Extract the [x, y] coordinate from the center of the cell holding the provided text.  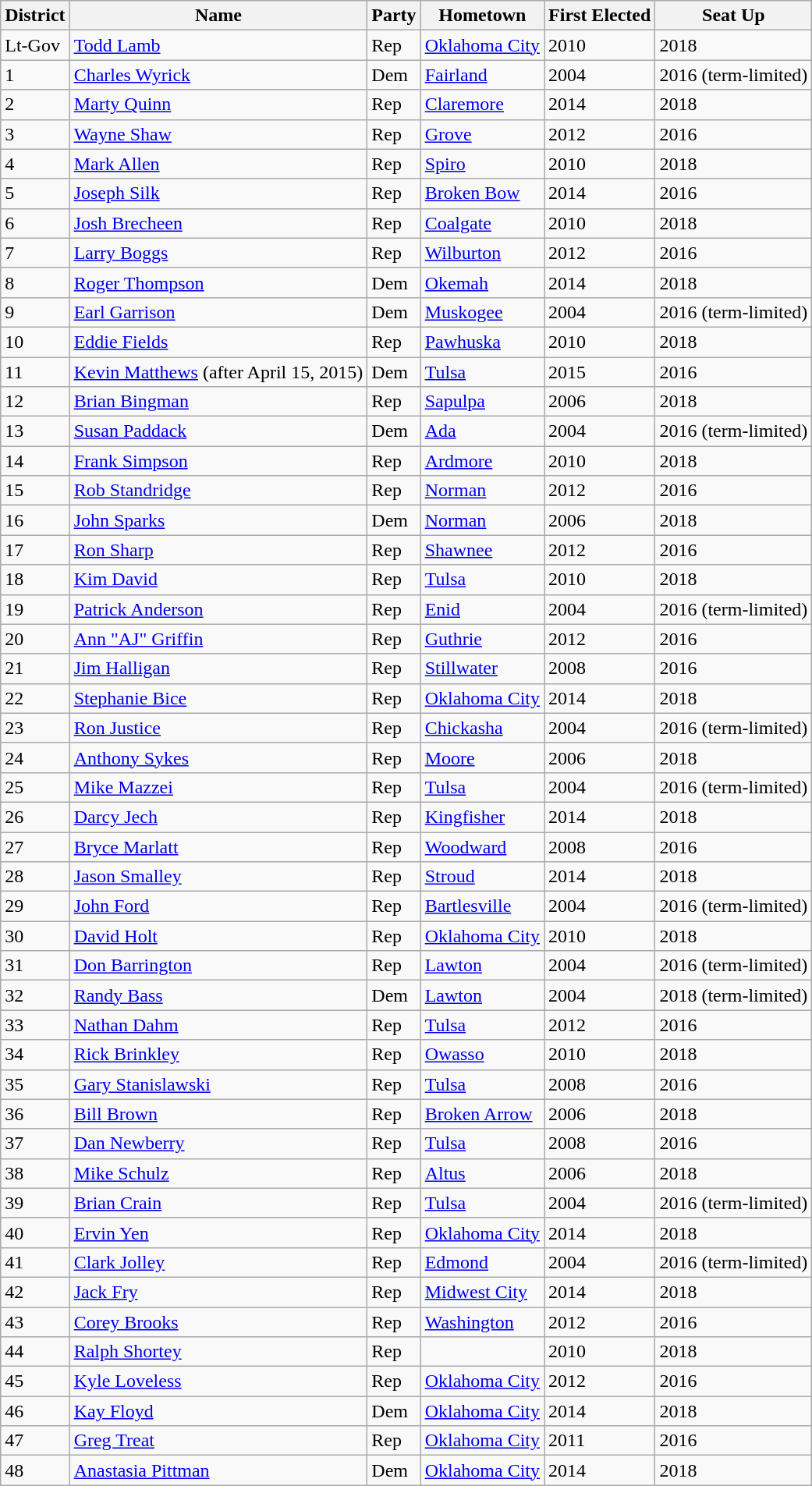
Rob Standridge [218, 491]
26 [35, 817]
41 [35, 1262]
6 [35, 223]
33 [35, 1025]
Altus [482, 1173]
Kay Floyd [218, 1411]
David Holt [218, 936]
Jason Smalley [218, 877]
23 [35, 728]
Earl Garrison [218, 312]
9 [35, 312]
Corey Brooks [218, 1322]
Ardmore [482, 461]
Frank Simpson [218, 461]
Name [218, 16]
42 [35, 1292]
16 [35, 520]
10 [35, 342]
First Elected [600, 16]
Mike Schulz [218, 1173]
District [35, 16]
4 [35, 164]
Claremore [482, 105]
Fairland [482, 75]
11 [35, 372]
18 [35, 580]
Wayne Shaw [218, 134]
Anastasia Pittman [218, 1470]
1 [35, 75]
35 [35, 1084]
Ada [482, 431]
Ralph Shortey [218, 1352]
Woodward [482, 846]
Party [394, 16]
5 [35, 193]
17 [35, 550]
39 [35, 1203]
2 [35, 105]
Guthrie [482, 639]
37 [35, 1144]
Eddie Fields [218, 342]
48 [35, 1470]
Nathan Dahm [218, 1025]
Don Barrington [218, 966]
8 [35, 282]
Ann "AJ" Griffin [218, 639]
Jim Halligan [218, 669]
Susan Paddack [218, 431]
Brian Crain [218, 1203]
2011 [600, 1441]
Ron Sharp [218, 550]
Wilburton [482, 253]
Lt-Gov [35, 45]
Ervin Yen [218, 1232]
Bryce Marlatt [218, 846]
Clark Jolley [218, 1262]
John Ford [218, 906]
Kevin Matthews (after April 15, 2015) [218, 372]
Owasso [482, 1055]
31 [35, 966]
44 [35, 1352]
Stroud [482, 877]
Kyle Loveless [218, 1381]
15 [35, 491]
Todd Lamb [218, 45]
Charles Wyrick [218, 75]
Hometown [482, 16]
Gary Stanislawski [218, 1084]
Randy Bass [218, 995]
Josh Brecheen [218, 223]
Broken Arrow [482, 1114]
Anthony Sykes [218, 757]
2015 [600, 372]
20 [35, 639]
36 [35, 1114]
Dan Newberry [218, 1144]
14 [35, 461]
Jack Fry [218, 1292]
Sapulpa [482, 402]
Enid [482, 609]
38 [35, 1173]
Spiro [482, 164]
21 [35, 669]
27 [35, 846]
Muskogee [482, 312]
Mike Mazzei [218, 787]
32 [35, 995]
3 [35, 134]
25 [35, 787]
Coalgate [482, 223]
Broken Bow [482, 193]
19 [35, 609]
Rick Brinkley [218, 1055]
Joseph Silk [218, 193]
Brian Bingman [218, 402]
Greg Treat [218, 1441]
47 [35, 1441]
Midwest City [482, 1292]
Moore [482, 757]
Pawhuska [482, 342]
30 [35, 936]
Larry Boggs [218, 253]
Edmond [482, 1262]
Seat Up [733, 16]
46 [35, 1411]
45 [35, 1381]
Chickasha [482, 728]
Okemah [482, 282]
Mark Allen [218, 164]
Stephanie Bice [218, 698]
Roger Thompson [218, 282]
28 [35, 877]
22 [35, 698]
Bill Brown [218, 1114]
13 [35, 431]
2018 (term-limited) [733, 995]
12 [35, 402]
29 [35, 906]
24 [35, 757]
Kim David [218, 580]
Kingfisher [482, 817]
Patrick Anderson [218, 609]
Ron Justice [218, 728]
Stillwater [482, 669]
Darcy Jech [218, 817]
34 [35, 1055]
43 [35, 1322]
Bartlesville [482, 906]
Shawnee [482, 550]
40 [35, 1232]
7 [35, 253]
John Sparks [218, 520]
Marty Quinn [218, 105]
Grove [482, 134]
Washington [482, 1322]
